Capture the cell that displays the provided text and extract its [X, Y] central coordinate. 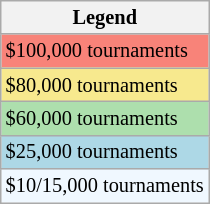
$10/15,000 tournaments [105, 186]
$60,000 tournaments [105, 118]
$100,000 tournaments [105, 51]
$80,000 tournaments [105, 85]
$25,000 tournaments [105, 152]
Legend [105, 17]
